Return (X, Y) of the center of cell containing provided text 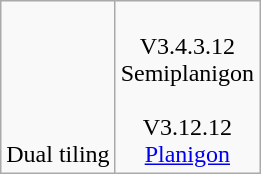
V3.4.3.12SemiplanigonV3.12.12Planigon (187, 88)
Dual tiling (58, 88)
